Search for the cell housing the specified text and yield its [x, y] center coordinate. 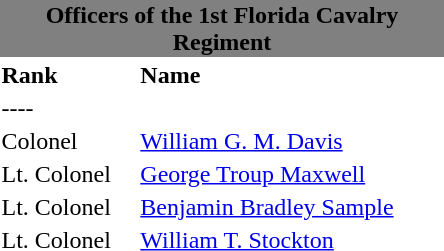
---- [222, 108]
Rank [68, 75]
William G. M. Davis [292, 141]
Officers of the 1st Florida Cavalry Regiment [222, 28]
Benjamin Bradley Sample [292, 207]
Name [292, 75]
George Troup Maxwell [292, 174]
Colonel [68, 141]
